Find where the given text appears and provide that cell's center as [X, Y] coordinate. 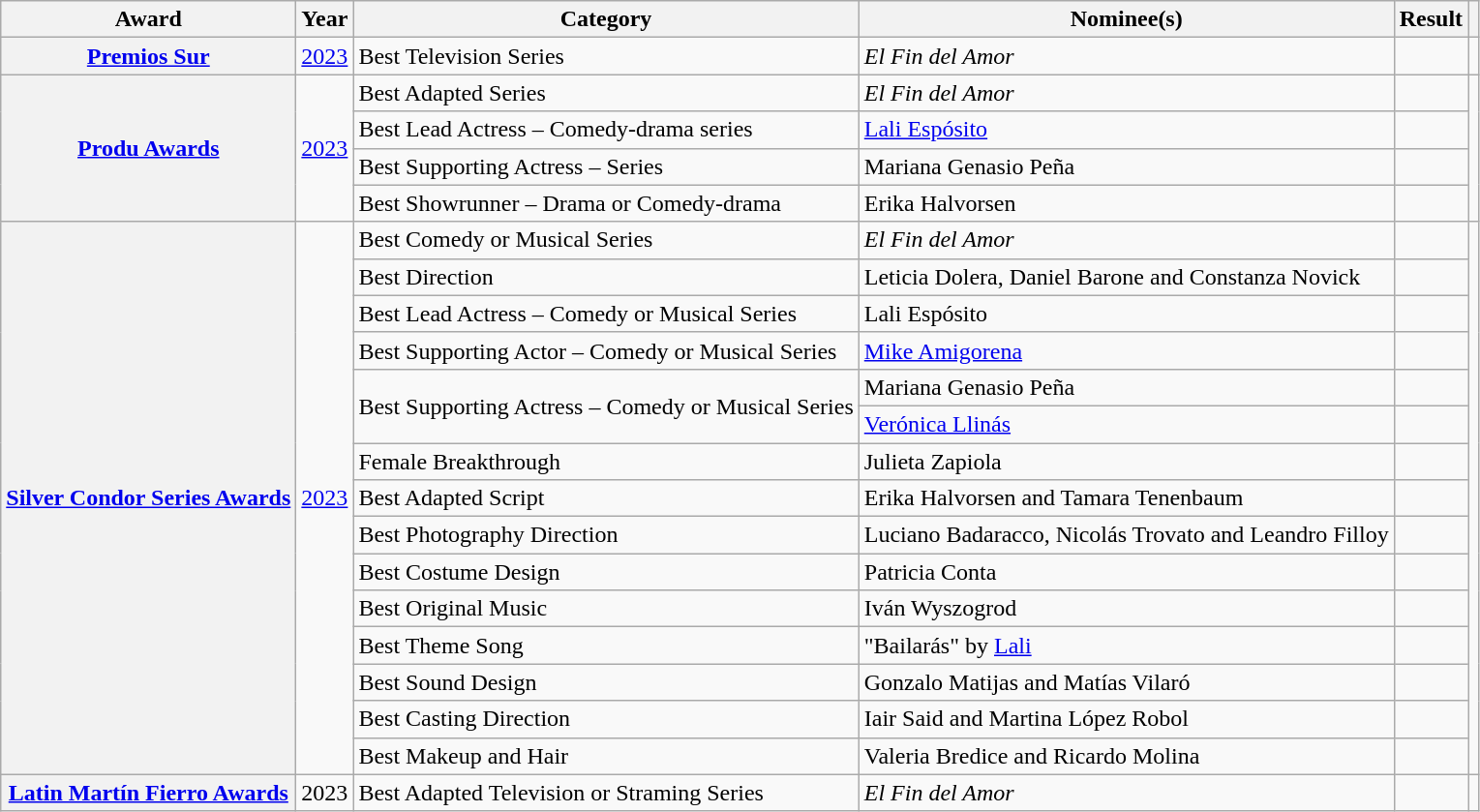
Best Direction [606, 277]
Gonzalo Matijas and Matías Vilaró [1127, 682]
Best Sound Design [606, 682]
Leticia Dolera, Daniel Barone and Constanza Novick [1127, 277]
Best Makeup and Hair [606, 756]
Best Showrunner – Drama or Comedy-drama [606, 203]
Best Photography Direction [606, 535]
Julieta Zapiola [1127, 462]
Verónica Llinás [1127, 424]
Female Breakthrough [606, 462]
Best Adapted Television or Straming Series [606, 793]
Best Lead Actress – Comedy or Musical Series [606, 314]
Patricia Conta [1127, 572]
Best Supporting Actress – Series [606, 166]
Mike Amigorena [1127, 350]
Best Adapted Series [606, 93]
Premios Sur [149, 56]
Best Original Music [606, 609]
Category [606, 19]
Produ Awards [149, 148]
"Bailarás" by Lali [1127, 646]
Award [149, 19]
Best Casting Direction [606, 719]
Nominee(s) [1127, 19]
Erika Halvorsen [1127, 203]
Best Supporting Actress – Comedy or Musical Series [606, 406]
Best Adapted Script [606, 498]
Result [1431, 19]
Silver Condor Series Awards [149, 497]
Erika Halvorsen and Tamara Tenenbaum [1127, 498]
Best Supporting Actor – Comedy or Musical Series [606, 350]
Best Costume Design [606, 572]
Luciano Badaracco, Nicolás Trovato and Leandro Filloy [1127, 535]
Best Television Series [606, 56]
Latin Martín Fierro Awards [149, 793]
Iván Wyszogrod [1127, 609]
Best Comedy or Musical Series [606, 240]
Best Theme Song [606, 646]
Iair Said and Martina López Robol [1127, 719]
Best Lead Actress – Comedy-drama series [606, 130]
Valeria Bredice and Ricardo Molina [1127, 756]
Year [325, 19]
